Search for the cell housing the specified text and yield its (X, Y) center coordinate. 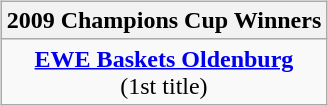
EWE Baskets Oldenburg(1st title) (164, 72)
2009 Champions Cup Winners (164, 20)
